Detect which cell encompasses the target text, then output its [x, y] center coordinate. 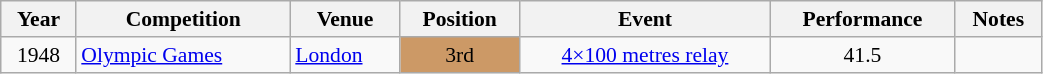
3rd [460, 55]
Event [646, 19]
Venue [345, 19]
4×100 metres relay [646, 55]
Notes [998, 19]
41.5 [862, 55]
1948 [39, 55]
Year [39, 19]
London [345, 55]
Olympic Games [183, 55]
Competition [183, 19]
Performance [862, 19]
Position [460, 19]
